Scan for the cell matching the given text and deliver its [x, y] coordinate at center. 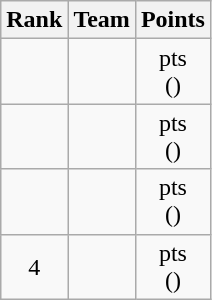
Rank [34, 20]
Team [102, 20]
Points [172, 20]
4 [34, 266]
